Provide the (x, y) coordinate of the cell's center where the given text is located.  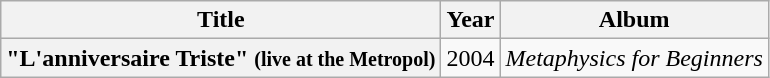
Metaphysics for Beginners (634, 58)
"L'anniversaire Triste" (live at the Metropol) (221, 58)
Album (634, 20)
Title (221, 20)
Year (470, 20)
2004 (470, 58)
